Extract the [x, y] coordinate from the center of the cell holding the provided text.  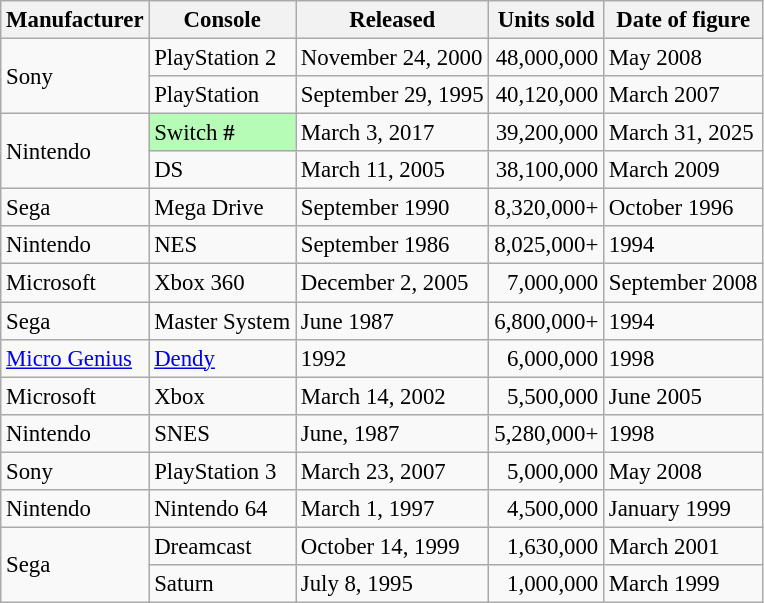
March 3, 2017 [392, 133]
Master System [222, 321]
7,000,000 [546, 283]
5,500,000 [546, 396]
Micro Genius [75, 358]
1,630,000 [546, 546]
September 2008 [684, 283]
March 2009 [684, 170]
PlayStation 3 [222, 471]
5,000,000 [546, 471]
January 1999 [684, 509]
Released [392, 20]
Dendy [222, 358]
6,800,000+ [546, 321]
June 2005 [684, 396]
DS [222, 170]
October 14, 1999 [392, 546]
March 2007 [684, 95]
September 29, 1995 [392, 95]
September 1986 [392, 245]
Manufacturer [75, 20]
PlayStation 2 [222, 58]
8,320,000+ [546, 208]
March 14, 2002 [392, 396]
Mega Drive [222, 208]
September 1990 [392, 208]
March 23, 2007 [392, 471]
Console [222, 20]
Switch # [222, 133]
March 1, 1997 [392, 509]
March 11, 2005 [392, 170]
Units sold [546, 20]
March 2001 [684, 546]
48,000,000 [546, 58]
October 1996 [684, 208]
4,500,000 [546, 509]
38,100,000 [546, 170]
NES [222, 245]
6,000,000 [546, 358]
PlayStation [222, 95]
June, 1987 [392, 433]
1992 [392, 358]
40,120,000 [546, 95]
Saturn [222, 584]
1,000,000 [546, 584]
June 1987 [392, 321]
December 2, 2005 [392, 283]
39,200,000 [546, 133]
Dreamcast [222, 546]
July 8, 1995 [392, 584]
March 1999 [684, 584]
8,025,000+ [546, 245]
5,280,000+ [546, 433]
Xbox [222, 396]
November 24, 2000 [392, 58]
March 31, 2025 [684, 133]
Xbox 360 [222, 283]
Date of figure [684, 20]
SNES [222, 433]
Nintendo 64 [222, 509]
